Pinpoint the cell where the given text exists, returning its (X, Y) midpoint coordinate. 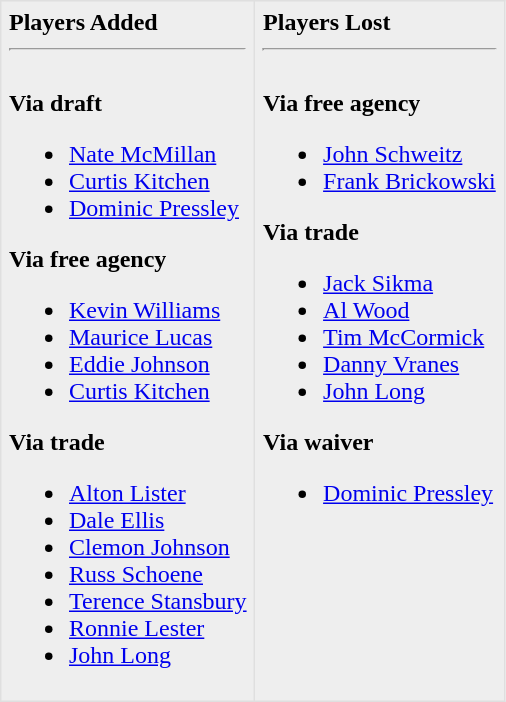
Players Lost Via free agencyJohn SchweitzFrank BrickowskiVia tradeJack SikmaAl WoodTim McCormickDanny VranesJohn LongVia waiverDominic Pressley (380, 351)
